For the text-containing cell, return its midpoint in (x, y) coordinate format. 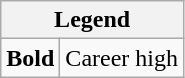
Career high (122, 58)
Bold (30, 58)
Legend (92, 20)
